Return (X, Y) of the center of cell containing provided text 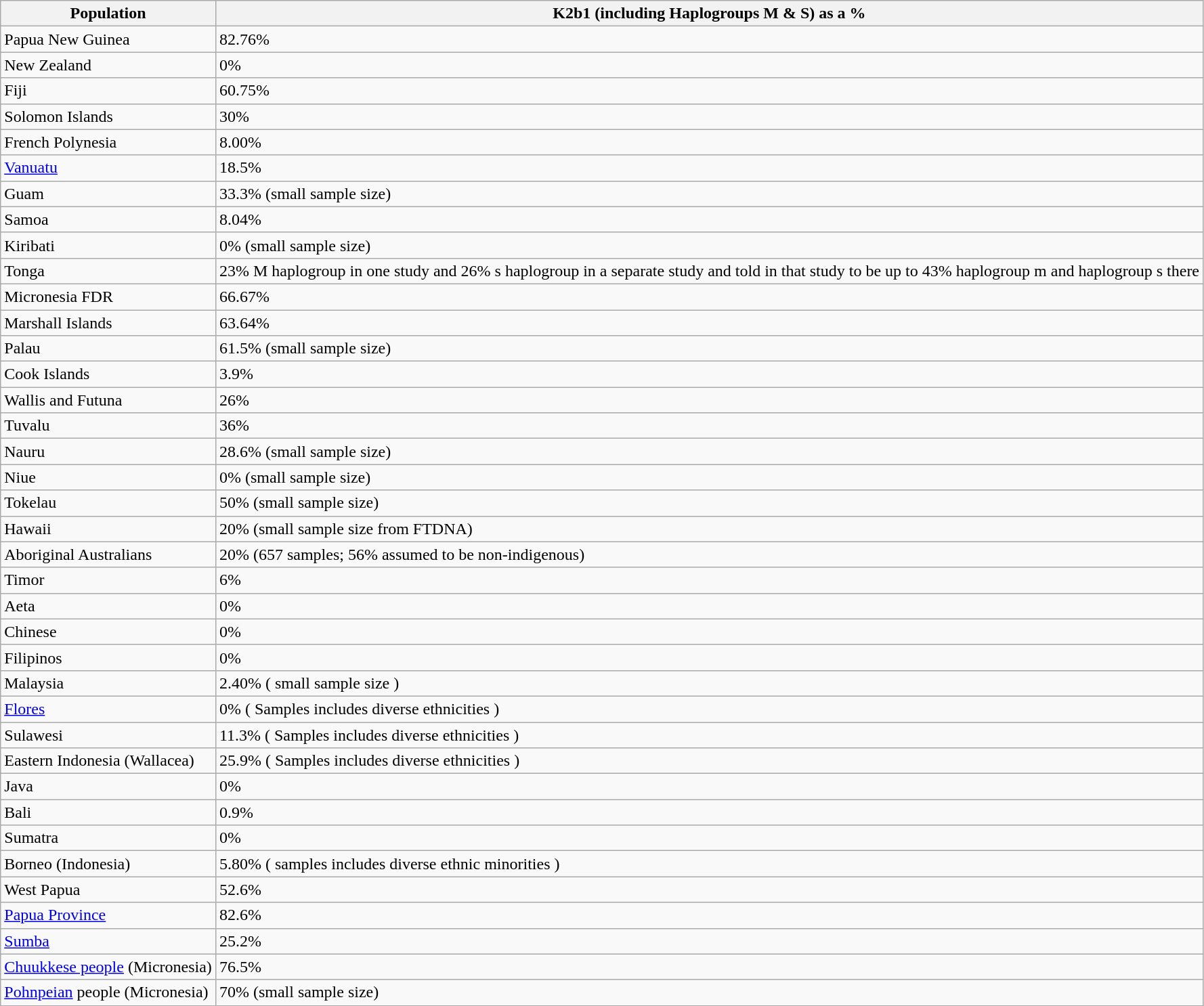
Marshall Islands (108, 323)
61.5% (small sample size) (709, 349)
Vanuatu (108, 168)
2.40% ( small sample size ) (709, 683)
Kiribati (108, 245)
25.2% (709, 941)
33.3% (small sample size) (709, 194)
6% (709, 580)
Bali (108, 812)
Sumatra (108, 838)
25.9% ( Samples includes diverse ethnicities ) (709, 761)
8.00% (709, 142)
Papua Province (108, 915)
20% (657 samples; 56% assumed to be non-indigenous) (709, 554)
Chuukkese people (Micronesia) (108, 967)
Cook Islands (108, 374)
82.6% (709, 915)
Java (108, 787)
11.3% ( Samples includes diverse ethnicities ) (709, 735)
5.80% ( samples includes diverse ethnic minorities ) (709, 864)
Flores (108, 709)
60.75% (709, 91)
New Zealand (108, 65)
36% (709, 426)
Pohnpeian people (Micronesia) (108, 992)
Sulawesi (108, 735)
Borneo (Indonesia) (108, 864)
30% (709, 116)
66.67% (709, 297)
3.9% (709, 374)
0.9% (709, 812)
82.76% (709, 39)
K2b1 (including Haplogroups M & S) as a % (709, 14)
Timor (108, 580)
23% M haplogroup in one study and 26% s haplogroup in a separate study and told in that study to be up to 43% haplogroup m and haplogroup s there (709, 271)
0% ( Samples includes diverse ethnicities ) (709, 709)
8.04% (709, 219)
63.64% (709, 323)
Tokelau (108, 503)
Micronesia FDR (108, 297)
Hawaii (108, 529)
52.6% (709, 890)
20% (small sample size from FTDNA) (709, 529)
Samoa (108, 219)
Palau (108, 349)
Aeta (108, 606)
Solomon Islands (108, 116)
Sumba (108, 941)
Population (108, 14)
Papua New Guinea (108, 39)
Guam (108, 194)
Nauru (108, 452)
Malaysia (108, 683)
18.5% (709, 168)
Aboriginal Australians (108, 554)
Chinese (108, 632)
Tuvalu (108, 426)
50% (small sample size) (709, 503)
Wallis and Futuna (108, 400)
70% (small sample size) (709, 992)
Niue (108, 477)
28.6% (small sample size) (709, 452)
Tonga (108, 271)
Eastern Indonesia (Wallacea) (108, 761)
76.5% (709, 967)
Filipinos (108, 657)
West Papua (108, 890)
26% (709, 400)
French Polynesia (108, 142)
Fiji (108, 91)
